Search for the cell housing the specified text and yield its (x, y) center coordinate. 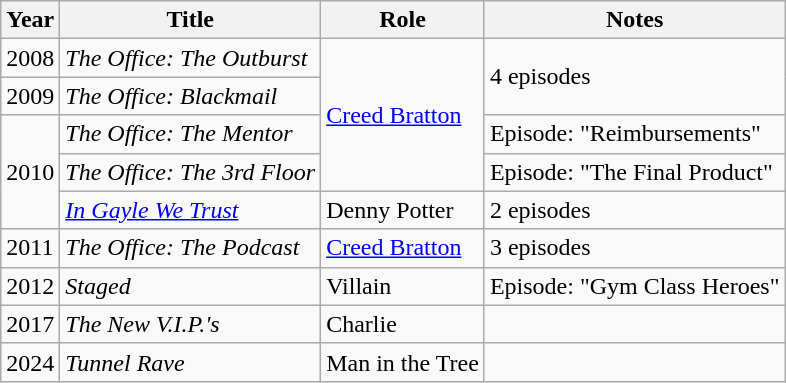
2 episodes (634, 210)
In Gayle We Trust (190, 210)
2012 (30, 286)
The Office: The Outburst (190, 58)
Denny Potter (403, 210)
2009 (30, 96)
The Office: The 3rd Floor (190, 172)
The Office: The Mentor (190, 134)
2017 (30, 324)
2010 (30, 172)
The Office: Blackmail (190, 96)
The Office: The Podcast (190, 248)
Episode: "Gym Class Heroes" (634, 286)
2008 (30, 58)
The New V.I.P.'s (190, 324)
Man in the Tree (403, 362)
Episode: "The Final Product" (634, 172)
3 episodes (634, 248)
Title (190, 20)
4 episodes (634, 77)
2024 (30, 362)
2011 (30, 248)
Year (30, 20)
Charlie (403, 324)
Notes (634, 20)
Tunnel Rave (190, 362)
Villain (403, 286)
Episode: "Reimbursements" (634, 134)
Staged (190, 286)
Role (403, 20)
